From the cell containing the given text, extract its center point as (x, y) coordinate. 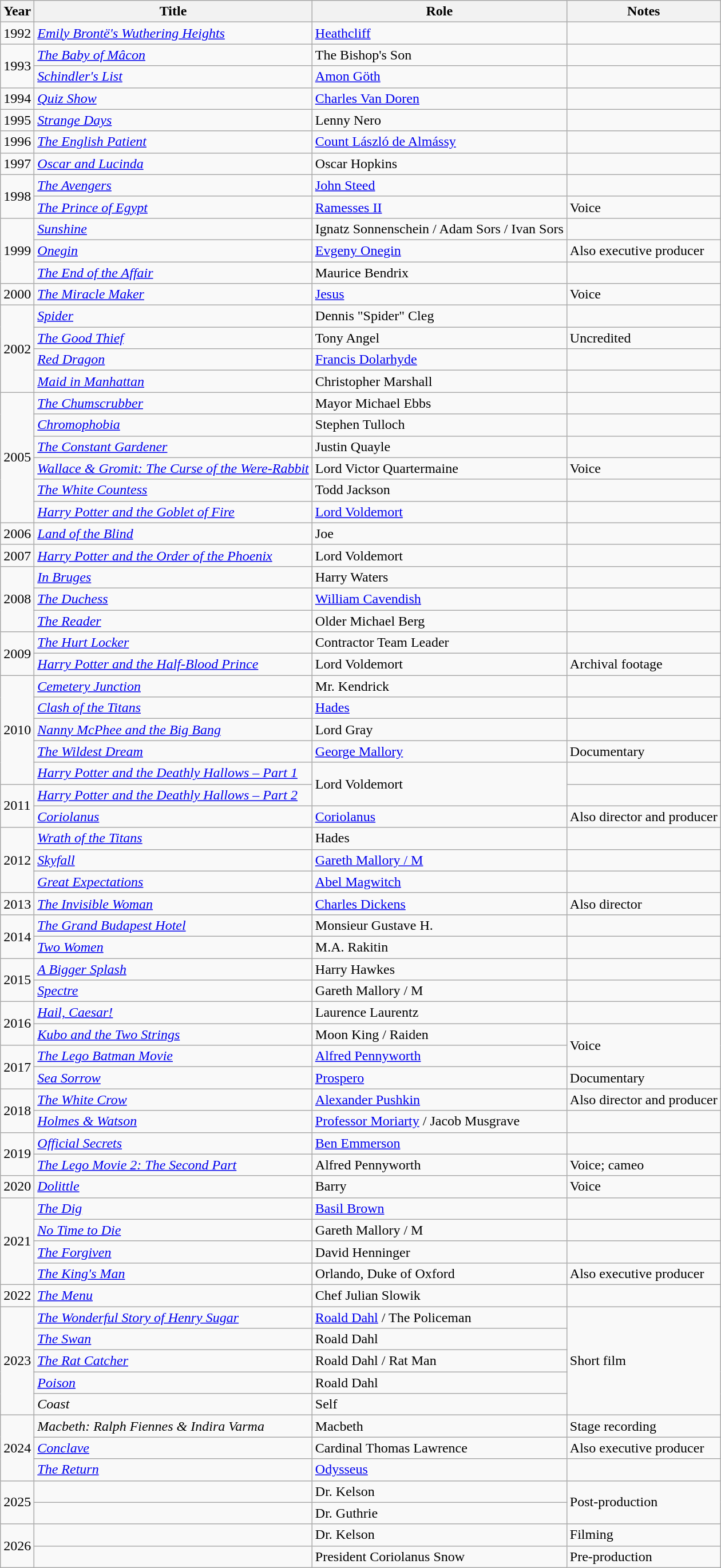
Macbeth (439, 1426)
Cemetery Junction (173, 686)
The Bishop's Son (439, 55)
1992 (17, 33)
Ramesses II (439, 207)
Two Women (173, 947)
Filming (643, 1535)
Lord Victor Quartermaine (439, 468)
Conclave (173, 1448)
Charles Van Doren (439, 98)
Wallace & Gromit: The Curse of the Were-Rabbit (173, 468)
Harry Potter and the Deathly Hallows – Part 1 (173, 773)
1996 (17, 142)
The Lego Batman Movie (173, 1056)
Maurice Bendrix (439, 273)
Harry Waters (439, 577)
No Time to Die (173, 1230)
The Reader (173, 620)
Notes (643, 11)
Official Secrets (173, 1143)
2002 (17, 349)
President Coriolanus Snow (439, 1557)
2023 (17, 1360)
2008 (17, 599)
Christopher Marshall (439, 381)
Contractor Team Leader (439, 643)
Self (439, 1404)
Lenny Nero (439, 120)
Heathcliff (439, 33)
Land of the Blind (173, 534)
Role (439, 11)
Older Michael Berg (439, 620)
2009 (17, 654)
Evgeny Onegin (439, 250)
Title (173, 11)
Harry Potter and the Deathly Hallows – Part 2 (173, 795)
Joe (439, 534)
The Miracle Maker (173, 295)
The Prince of Egypt (173, 207)
Sea Sorrow (173, 1078)
Harry Potter and the Order of the Phoenix (173, 555)
Monsieur Gustave H. (439, 925)
2000 (17, 295)
Roald Dahl / Rat Man (439, 1361)
Kubo and the Two Strings (173, 1034)
The Wildest Dream (173, 751)
Post-production (643, 1502)
The Duchess (173, 599)
The Hurt Locker (173, 643)
1999 (17, 250)
2019 (17, 1154)
Nanny McPhee and the Big Bang (173, 730)
The Chumscrubber (173, 403)
Dolittle (173, 1187)
Sunshine (173, 229)
Charles Dickens (439, 904)
1998 (17, 196)
Archival footage (643, 664)
The Forgiven (173, 1252)
Wrath of the Titans (173, 838)
Odysseus (439, 1470)
A Bigger Splash (173, 969)
Dennis "Spider" Cleg (439, 316)
The Rat Catcher (173, 1361)
Oscar and Lucinda (173, 164)
The Avengers (173, 185)
Lord Gray (439, 730)
George Mallory (439, 751)
2007 (17, 555)
Pre-production (643, 1557)
2016 (17, 1024)
Laurence Laurentz (439, 1013)
Basil Brown (439, 1208)
2024 (17, 1448)
The Constant Gardener (173, 447)
Francis Dolarhyde (439, 360)
Ignatz Sonnenschein / Adam Sors / Ivan Sors (439, 229)
Chromophobia (173, 425)
Onegin (173, 250)
The White Crow (173, 1100)
Spider (173, 316)
The Grand Budapest Hotel (173, 925)
Jesus (439, 295)
Tony Angel (439, 338)
1995 (17, 120)
Harry Hawkes (439, 969)
Voice; cameo (643, 1165)
2005 (17, 457)
Todd Jackson (439, 490)
Coast (173, 1404)
Dr. Guthrie (439, 1513)
Chef Julian Slowik (439, 1295)
1997 (17, 164)
Hail, Caesar! (173, 1013)
Justin Quayle (439, 447)
2012 (17, 860)
Skyfall (173, 860)
The Return (173, 1470)
The King's Man (173, 1273)
2025 (17, 1502)
The English Patient (173, 142)
Holmes & Watson (173, 1121)
Cardinal Thomas Lawrence (439, 1448)
2010 (17, 730)
Moon King / Raiden (439, 1034)
2017 (17, 1067)
Mayor Michael Ebbs (439, 403)
Year (17, 11)
David Henninger (439, 1252)
Harry Potter and the Half-Blood Prince (173, 664)
Red Dragon (173, 360)
Professor Moriarty / Jacob Musgrave (439, 1121)
Harry Potter and the Goblet of Fire (173, 512)
2021 (17, 1241)
Alexander Pushkin (439, 1100)
Ben Emmerson (439, 1143)
M.A. Rakitin (439, 947)
Spectre (173, 991)
2013 (17, 904)
The Swan (173, 1339)
The Dig (173, 1208)
Oscar Hopkins (439, 164)
2015 (17, 980)
2026 (17, 1546)
2014 (17, 936)
Clash of the Titans (173, 708)
Amon Göth (439, 77)
2020 (17, 1187)
In Bruges (173, 577)
Stage recording (643, 1426)
The Good Thief (173, 338)
Also director (643, 904)
Barry (439, 1187)
The Baby of Mâcon (173, 55)
Macbeth: Ralph Fiennes & Indira Varma (173, 1426)
The End of the Affair (173, 273)
2018 (17, 1111)
William Cavendish (439, 599)
2006 (17, 534)
1994 (17, 98)
The Wonderful Story of Henry Sugar (173, 1317)
1993 (17, 66)
Orlando, Duke of Oxford (439, 1273)
Roald Dahl / The Policeman (439, 1317)
Uncredited (643, 338)
Short film (643, 1360)
Schindler's List (173, 77)
Emily Brontë's Wuthering Heights (173, 33)
Count László de Almássy (439, 142)
Quiz Show (173, 98)
Poison (173, 1383)
Abel Magwitch (439, 882)
2011 (17, 806)
Maid in Manhattan (173, 381)
John Steed (439, 185)
Stephen Tulloch (439, 425)
The Invisible Woman (173, 904)
The White Countess (173, 490)
The Menu (173, 1295)
2022 (17, 1295)
Mr. Kendrick (439, 686)
Strange Days (173, 120)
The Lego Movie 2: The Second Part (173, 1165)
Prospero (439, 1078)
Great Expectations (173, 882)
